Output the (X, Y) coordinate of the center of the cell containing the given text.  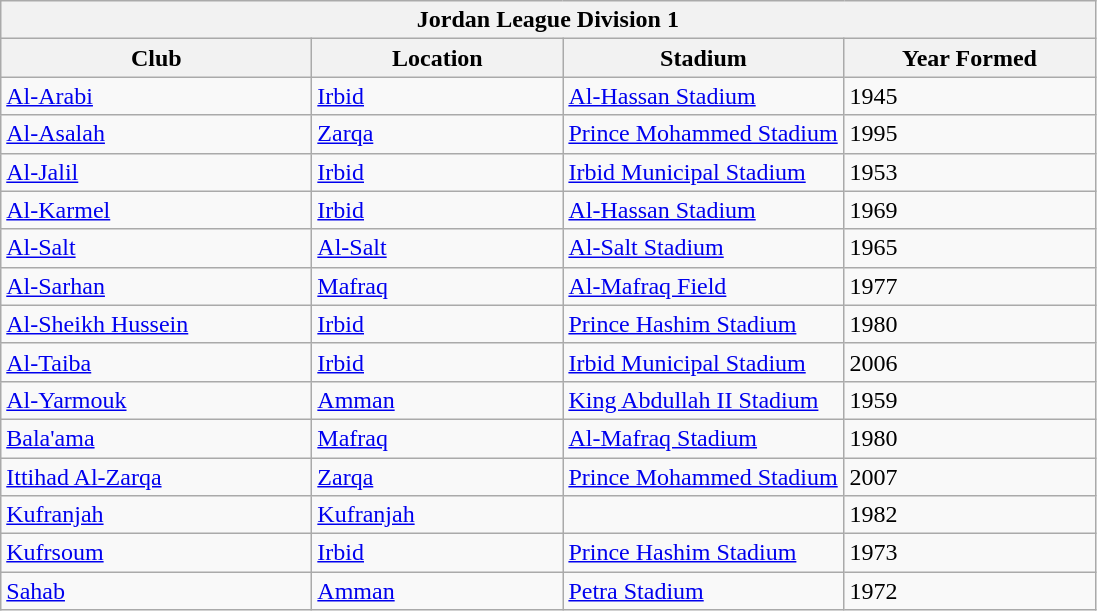
Sahab (156, 591)
Al-Taiba (156, 362)
King Abdullah II Stadium (704, 400)
Club (156, 58)
Petra Stadium (704, 591)
Stadium (704, 58)
Al-Asalah (156, 134)
1945 (970, 96)
Location (438, 58)
1953 (970, 172)
1995 (970, 134)
Al-Jalil (156, 172)
1959 (970, 400)
Ittihad Al-Zarqa (156, 477)
1969 (970, 210)
Al-Yarmouk (156, 400)
Al-Karmel (156, 210)
1965 (970, 248)
1977 (970, 286)
1982 (970, 515)
Al-Salt Stadium (704, 248)
2006 (970, 362)
Al-Mafraq Stadium (704, 438)
Al-Mafraq Field (704, 286)
Jordan League Division 1 (548, 20)
1973 (970, 553)
Al-Sarhan (156, 286)
Al-Sheikh Hussein (156, 324)
Kufrsoum (156, 553)
Year Formed (970, 58)
Al-Arabi (156, 96)
2007 (970, 477)
Bala'ama (156, 438)
1972 (970, 591)
